Capture the cell that displays the provided text and extract its (x, y) central coordinate. 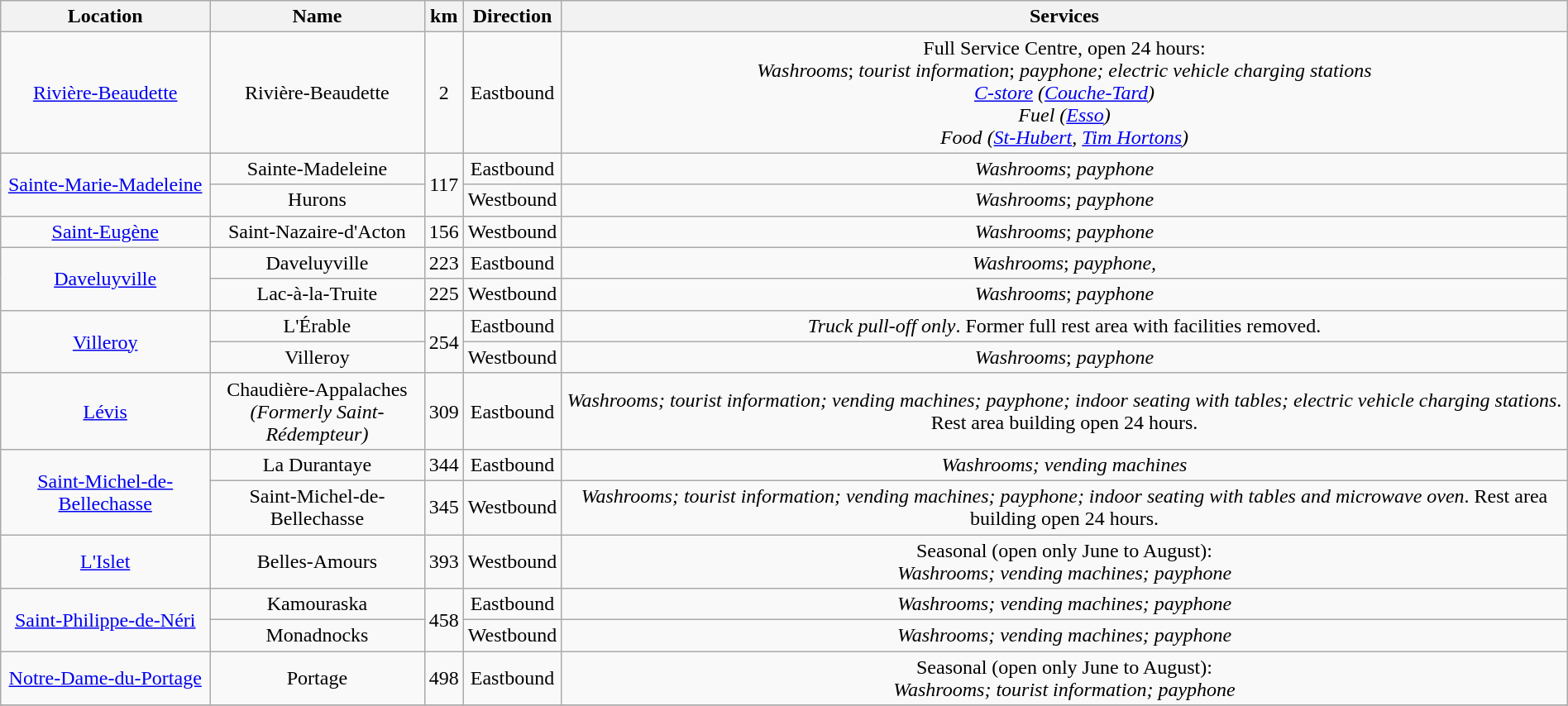
Monadnocks (318, 636)
Kamouraska (318, 604)
L'Islet (106, 561)
Saint-Philippe-de-Néri (106, 620)
Location (106, 17)
345 (443, 508)
Services (1065, 17)
L'Érable (318, 326)
Seasonal (open only June to August):Washrooms; tourist information; payphone (1065, 678)
393 (443, 561)
223 (443, 263)
Sainte-Madeleine (318, 169)
Direction (512, 17)
Seasonal (open only June to August):Washrooms; vending machines; payphone (1065, 561)
Notre-Dame-du-Portage (106, 678)
Lévis (106, 411)
2 (443, 93)
Truck pull-off only. Former full rest area with facilities removed. (1065, 326)
225 (443, 294)
309 (443, 411)
498 (443, 678)
117 (443, 184)
Washrooms; payphone, (1065, 263)
254 (443, 341)
Lac-à-la-Truite (318, 294)
Hurons (318, 200)
Washrooms; vending machines (1065, 465)
Washrooms; tourist information; vending machines; payphone; indoor seating with tables and microwave oven. Rest area building open 24 hours. (1065, 508)
Portage (318, 678)
Saint-Eugène (106, 231)
km (443, 17)
344 (443, 465)
458 (443, 620)
La Durantaye (318, 465)
156 (443, 231)
Name (318, 17)
Sainte-Marie-Madeleine (106, 184)
Chaudière-Appalaches(Formerly Saint-Rédempteur) (318, 411)
Belles-Amours (318, 561)
Saint-Nazaire-d'Acton (318, 231)
